From the cell containing the given text, extract its center point as (X, Y) coordinate. 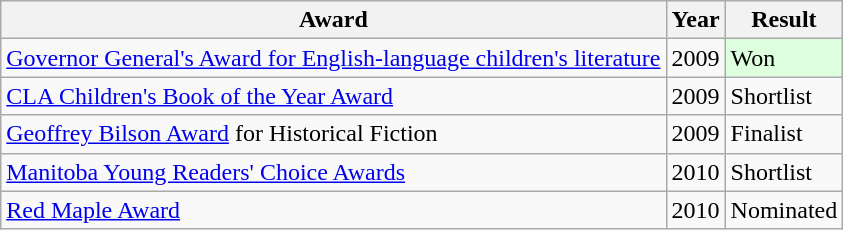
Governor General's Award for English-language children's literature (334, 58)
Result (784, 20)
Year (696, 20)
Red Maple Award (334, 210)
Nominated (784, 210)
Manitoba Young Readers' Choice Awards (334, 172)
Award (334, 20)
Geoffrey Bilson Award for Historical Fiction (334, 134)
Finalist (784, 134)
CLA Children's Book of the Year Award (334, 96)
Won (784, 58)
